Detect which cell encompasses the target text, then output its [x, y] center coordinate. 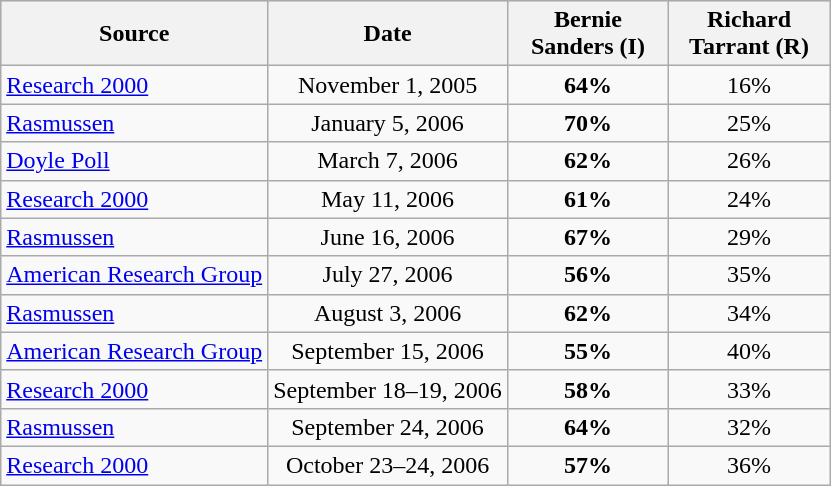
36% [748, 465]
October 23–24, 2006 [388, 465]
September 15, 2006 [388, 351]
June 16, 2006 [388, 237]
35% [748, 275]
Source [134, 34]
56% [588, 275]
33% [748, 389]
55% [588, 351]
BernieSanders (I) [588, 34]
40% [748, 351]
67% [588, 237]
61% [588, 199]
September 24, 2006 [388, 427]
May 11, 2006 [388, 199]
70% [588, 123]
29% [748, 237]
24% [748, 199]
34% [748, 313]
Doyle Poll [134, 161]
Date [388, 34]
32% [748, 427]
August 3, 2006 [388, 313]
25% [748, 123]
RichardTarrant (R) [748, 34]
January 5, 2006 [388, 123]
26% [748, 161]
58% [588, 389]
November 1, 2005 [388, 85]
57% [588, 465]
March 7, 2006 [388, 161]
July 27, 2006 [388, 275]
16% [748, 85]
September 18–19, 2006 [388, 389]
